Find where the given text appears and provide that cell's center as (x, y) coordinate. 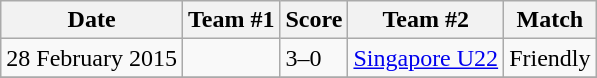
Team #2 (426, 20)
Score (314, 20)
Date (92, 20)
Friendly (550, 58)
Singapore U22 (426, 58)
Match (550, 20)
Team #1 (231, 20)
28 February 2015 (92, 58)
3–0 (314, 58)
